Capture the cell that displays the provided text and extract its [X, Y] central coordinate. 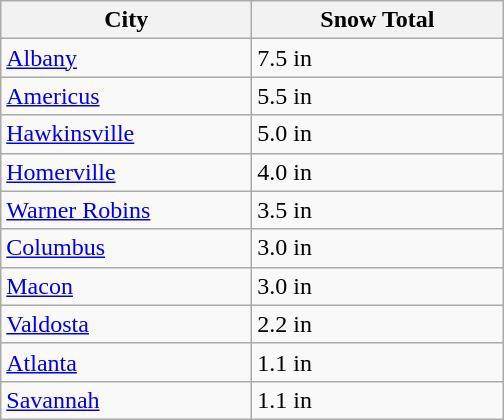
Warner Robins [126, 210]
7.5 in [378, 58]
Americus [126, 96]
Snow Total [378, 20]
Macon [126, 286]
City [126, 20]
Valdosta [126, 324]
Columbus [126, 248]
Hawkinsville [126, 134]
2.2 in [378, 324]
Atlanta [126, 362]
Homerville [126, 172]
5.0 in [378, 134]
5.5 in [378, 96]
Savannah [126, 400]
Albany [126, 58]
4.0 in [378, 172]
3.5 in [378, 210]
